Return (x, y) of the center of cell containing provided text 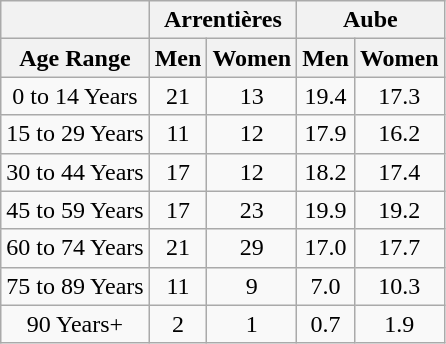
Arrentières (222, 20)
10.3 (399, 286)
90 Years+ (75, 324)
19.9 (326, 210)
18.2 (326, 172)
0.7 (326, 324)
7.0 (326, 286)
Aube (370, 20)
29 (252, 248)
0 to 14 Years (75, 96)
13 (252, 96)
17.7 (399, 248)
75 to 89 Years (75, 286)
19.2 (399, 210)
60 to 74 Years (75, 248)
1 (252, 324)
23 (252, 210)
2 (178, 324)
30 to 44 Years (75, 172)
45 to 59 Years (75, 210)
16.2 (399, 134)
17.9 (326, 134)
17.0 (326, 248)
19.4 (326, 96)
1.9 (399, 324)
9 (252, 286)
17.3 (399, 96)
17.4 (399, 172)
15 to 29 Years (75, 134)
Age Range (75, 58)
